From the cell containing the given text, extract its center point as (X, Y) coordinate. 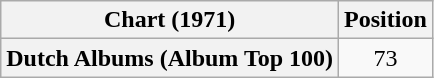
Dutch Albums (Album Top 100) (170, 58)
Chart (1971) (170, 20)
Position (386, 20)
73 (386, 58)
